Scan for the cell matching the given text and deliver its (x, y) coordinate at center. 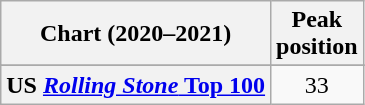
US Rolling Stone Top 100 (136, 85)
Chart (2020–2021) (136, 34)
Peakposition (317, 34)
33 (317, 85)
